Identify which cell holds the provided text, then report its [X, Y] central coordinate. 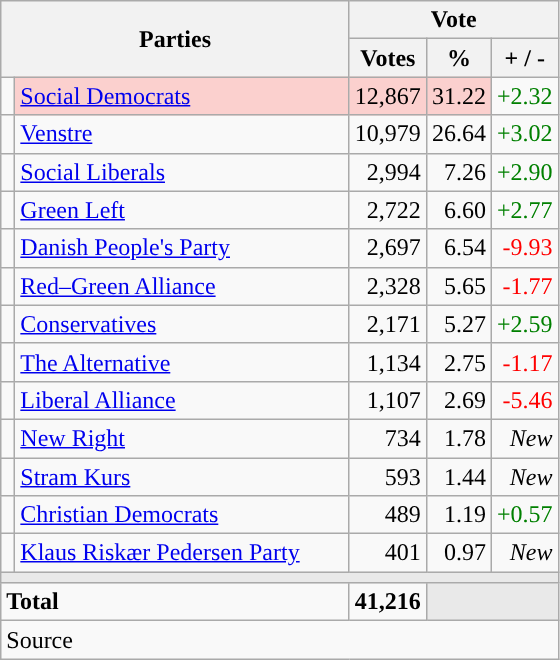
The Alternative [182, 362]
% [458, 58]
Liberal Alliance [182, 400]
-9.93 [524, 248]
2,171 [388, 324]
Green Left [182, 210]
Christian Democrats [182, 515]
1,134 [388, 362]
2,697 [388, 248]
Total [176, 602]
Klaus Riskær Pedersen Party [182, 553]
2,328 [388, 286]
Parties [176, 39]
5.27 [458, 324]
Venstre [182, 134]
Source [280, 640]
1.19 [458, 515]
10,979 [388, 134]
734 [388, 438]
31.22 [458, 96]
0.97 [458, 553]
Social Democrats [182, 96]
+2.90 [524, 172]
Conservatives [182, 324]
+2.59 [524, 324]
2,722 [388, 210]
6.54 [458, 248]
Votes [388, 58]
1.78 [458, 438]
Red–Green Alliance [182, 286]
-5.46 [524, 400]
-1.17 [524, 362]
-1.77 [524, 286]
Stram Kurs [182, 477]
41,216 [388, 602]
7.26 [458, 172]
12,867 [388, 96]
+ / - [524, 58]
2,994 [388, 172]
+0.57 [524, 515]
+2.32 [524, 96]
2.75 [458, 362]
6.60 [458, 210]
5.65 [458, 286]
Vote [454, 20]
489 [388, 515]
1,107 [388, 400]
401 [388, 553]
+2.77 [524, 210]
New Right [182, 438]
Social Liberals [182, 172]
26.64 [458, 134]
+3.02 [524, 134]
1.44 [458, 477]
593 [388, 477]
2.69 [458, 400]
Danish People's Party [182, 248]
